Search for the cell housing the specified text and yield its [X, Y] center coordinate. 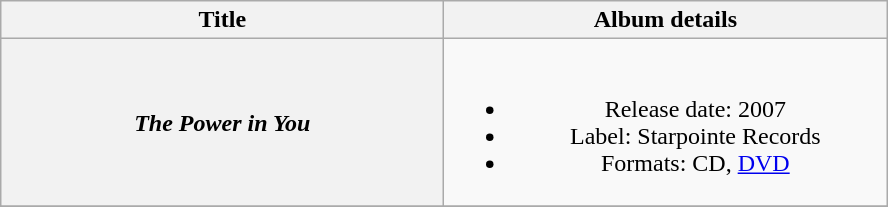
Release date: 2007Label: Starpointe RecordsFormats: CD, DVD [666, 122]
The Power in You [222, 122]
Album details [666, 20]
Title [222, 20]
